Search for the cell housing the specified text and yield its [x, y] center coordinate. 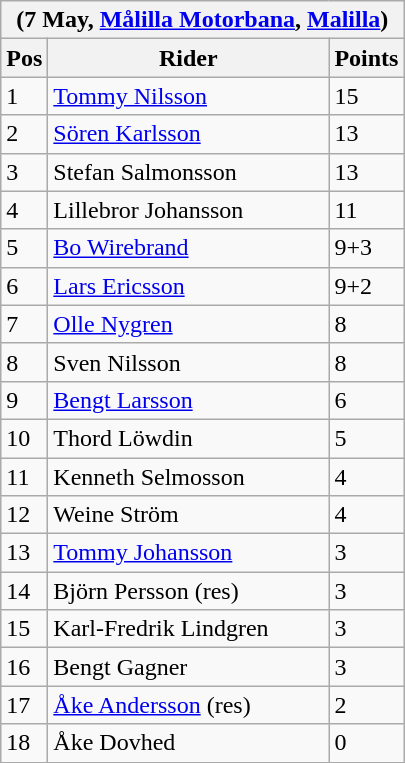
9+2 [366, 286]
17 [24, 705]
Stefan Salmonsson [188, 172]
Sören Karlsson [188, 134]
Pos [24, 58]
7 [24, 324]
18 [24, 743]
(7 May, Målilla Motorbana, Malilla) [202, 20]
Sven Nilsson [188, 362]
Björn Persson (res) [188, 591]
Weine Ström [188, 515]
0 [366, 743]
Bengt Larsson [188, 400]
Rider [188, 58]
14 [24, 591]
Åke Andersson (res) [188, 705]
1 [24, 96]
Points [366, 58]
Bo Wirebrand [188, 248]
Lars Ericsson [188, 286]
Thord Löwdin [188, 438]
Lillebror Johansson [188, 210]
9+3 [366, 248]
12 [24, 515]
10 [24, 438]
Bengt Gagner [188, 667]
Olle Nygren [188, 324]
Tommy Johansson [188, 553]
16 [24, 667]
Kenneth Selmosson [188, 477]
Tommy Nilsson [188, 96]
Karl-Fredrik Lindgren [188, 629]
9 [24, 400]
Åke Dovhed [188, 743]
